Detect which cell encompasses the target text, then output its (x, y) center coordinate. 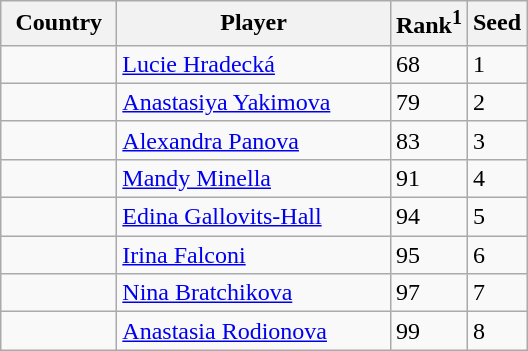
3 (496, 140)
94 (428, 217)
97 (428, 293)
1 (496, 64)
83 (428, 140)
91 (428, 178)
Mandy Minella (254, 178)
68 (428, 64)
Country (59, 24)
Edina Gallovits-Hall (254, 217)
8 (496, 331)
Nina Bratchikova (254, 293)
Anastasia Rodionova (254, 331)
99 (428, 331)
5 (496, 217)
95 (428, 255)
Lucie Hradecká (254, 64)
7 (496, 293)
Seed (496, 24)
Anastasiya Yakimova (254, 102)
Irina Falconi (254, 255)
2 (496, 102)
Alexandra Panova (254, 140)
6 (496, 255)
4 (496, 178)
Player (254, 24)
79 (428, 102)
Rank1 (428, 24)
